For the text-containing cell, return its midpoint in (X, Y) coordinate format. 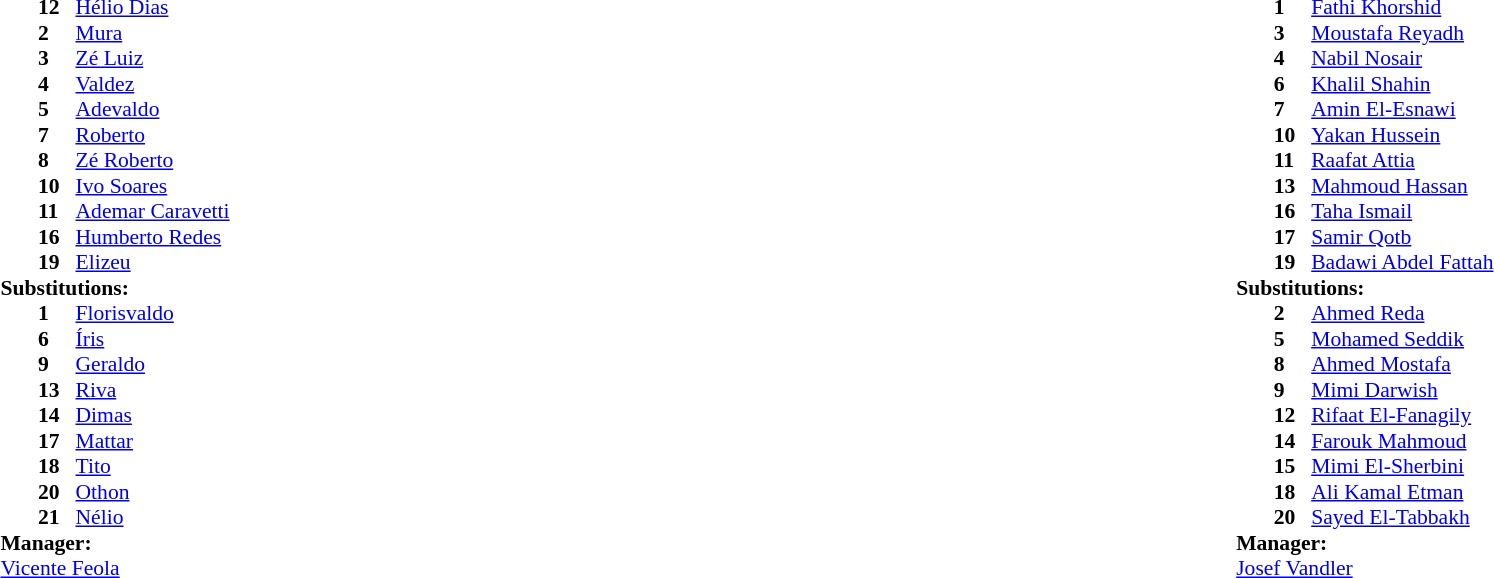
Ahmed Reda (1402, 313)
Geraldo (153, 365)
Riva (153, 390)
Khalil Shahin (1402, 84)
Yakan Hussein (1402, 135)
Nélio (153, 517)
Nabil Nosair (1402, 59)
Sayed El-Tabbakh (1402, 517)
Íris (153, 339)
1 (57, 313)
Zé Roberto (153, 161)
Dimas (153, 415)
Rifaat El-Fanagily (1402, 415)
21 (57, 517)
Ali Kamal Etman (1402, 492)
Mimi El-Sherbini (1402, 467)
Ivo Soares (153, 186)
Florisvaldo (153, 313)
Valdez (153, 84)
15 (1293, 467)
Mura (153, 33)
Moustafa Reyadh (1402, 33)
Roberto (153, 135)
Raafat Attia (1402, 161)
Farouk Mahmoud (1402, 441)
Badawi Abdel Fattah (1402, 263)
Othon (153, 492)
Ahmed Mostafa (1402, 365)
Ademar Caravetti (153, 211)
Zé Luiz (153, 59)
Samir Qotb (1402, 237)
Amin El-Esnawi (1402, 109)
Mimi Darwish (1402, 390)
Mahmoud Hassan (1402, 186)
Adevaldo (153, 109)
12 (1293, 415)
Taha Ismail (1402, 211)
Tito (153, 467)
Elizeu (153, 263)
Humberto Redes (153, 237)
Mattar (153, 441)
Mohamed Seddik (1402, 339)
